Output the [X, Y] coordinate of the center of the cell containing the given text.  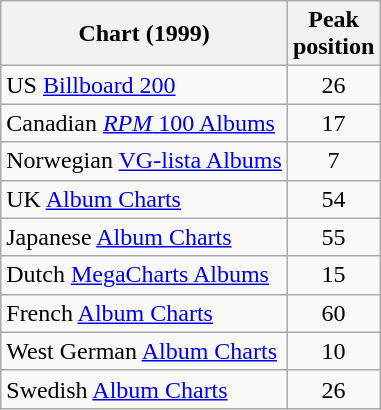
7 [333, 161]
60 [333, 313]
Japanese Album Charts [144, 237]
US Billboard 200 [144, 85]
54 [333, 199]
10 [333, 351]
Canadian RPM 100 Albums [144, 123]
15 [333, 275]
Dutch MegaCharts Albums [144, 275]
Peakposition [333, 34]
Norwegian VG-lista Albums [144, 161]
UK Album Charts [144, 199]
West German Album Charts [144, 351]
French Album Charts [144, 313]
Chart (1999) [144, 34]
17 [333, 123]
Swedish Album Charts [144, 389]
55 [333, 237]
